Scan for the cell matching the given text and deliver its (X, Y) coordinate at center. 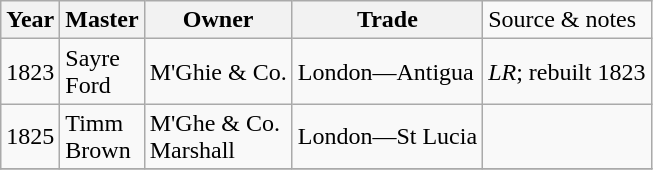
Trade (387, 20)
TimmBrown (102, 136)
Master (102, 20)
1823 (30, 72)
M'Ghie & Co. (218, 72)
1825 (30, 136)
Year (30, 20)
London—Antigua (387, 72)
London—St Lucia (387, 136)
Source & notes (567, 20)
Owner (218, 20)
LR; rebuilt 1823 (567, 72)
M'Ghe & Co.Marshall (218, 136)
SayreFord (102, 72)
